Return the [x, y] coordinate for the center point of the cell that contains the specified text.  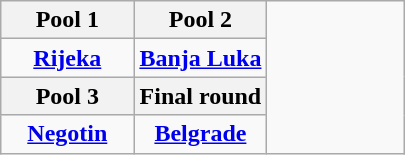
Banja Luka [200, 58]
Pool 1 [68, 20]
Final round [200, 96]
Belgrade [200, 134]
Pool 2 [200, 20]
Rijeka [68, 58]
Negotin [68, 134]
Pool 3 [68, 96]
